Identify which cell holds the provided text, then report its [x, y] central coordinate. 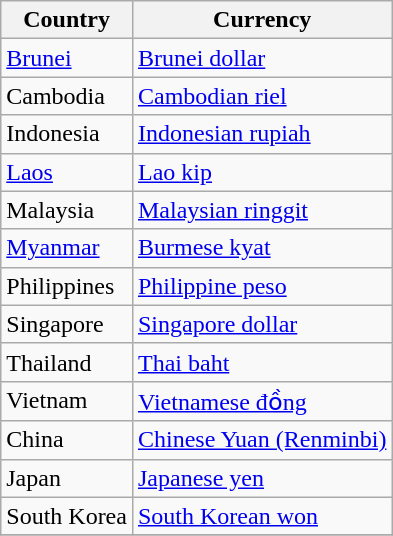
China [67, 440]
Singapore dollar [262, 324]
Brunei [67, 58]
Myanmar [67, 248]
Thailand [67, 362]
Indonesian rupiah [262, 134]
Vietnamese đồng [262, 401]
Thai baht [262, 362]
Malaysia [67, 210]
Chinese Yuan (Renminbi) [262, 440]
Cambodia [67, 96]
Vietnam [67, 401]
Country [67, 20]
Japanese yen [262, 478]
Indonesia [67, 134]
South Korean won [262, 516]
Japan [67, 478]
Cambodian riel [262, 96]
Philippine peso [262, 286]
Currency [262, 20]
Brunei dollar [262, 58]
Burmese kyat [262, 248]
Malaysian ringgit [262, 210]
Lao kip [262, 172]
Laos [67, 172]
South Korea [67, 516]
Philippines [67, 286]
Singapore [67, 324]
